Identify which cell holds the provided text, then report its [X, Y] central coordinate. 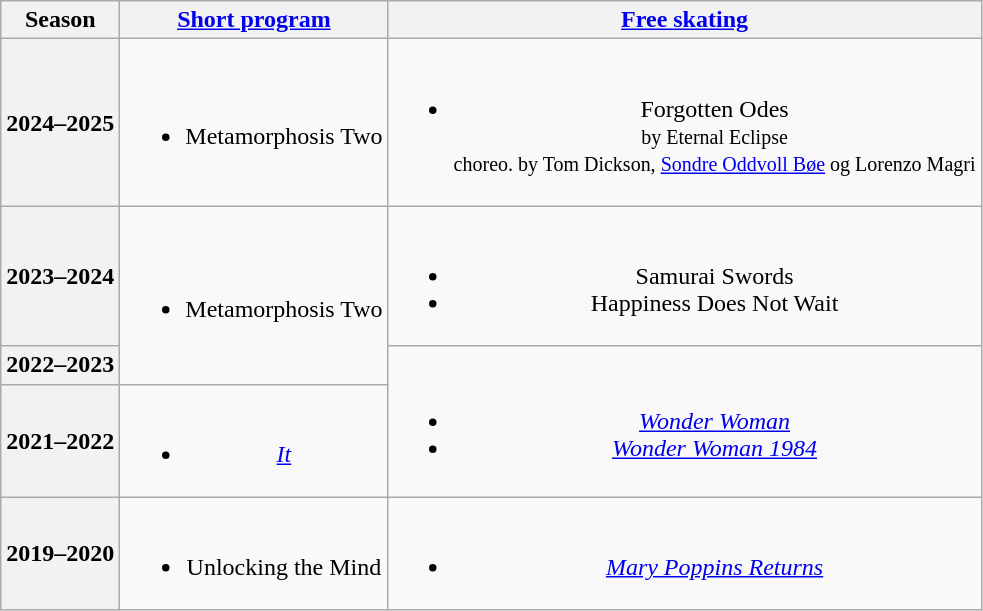
Wonder Woman Wonder Woman 1984 [684, 422]
It [254, 440]
Mary Poppins Returns [684, 554]
Short program [254, 20]
Forgotten Odes by Eternal Eclipse choreo. by Tom Dickson, Sondre Oddvoll Bøe og Lorenzo Magri [684, 122]
2019–2020 [60, 554]
Season [60, 20]
Free skating [684, 20]
2024–2025 [60, 122]
Unlocking the Mind [254, 554]
2022–2023 [60, 365]
2023–2024 [60, 276]
Samurai Swords Happiness Does Not Wait [684, 276]
2021–2022 [60, 440]
